Extract the [X, Y] coordinate from the center of the cell holding the provided text.  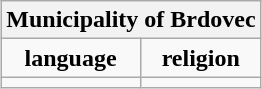
language [71, 58]
religion [200, 58]
Municipality of Brdovec [131, 20]
